Return the (X, Y) coordinate for the center point of the cell that contains the specified text.  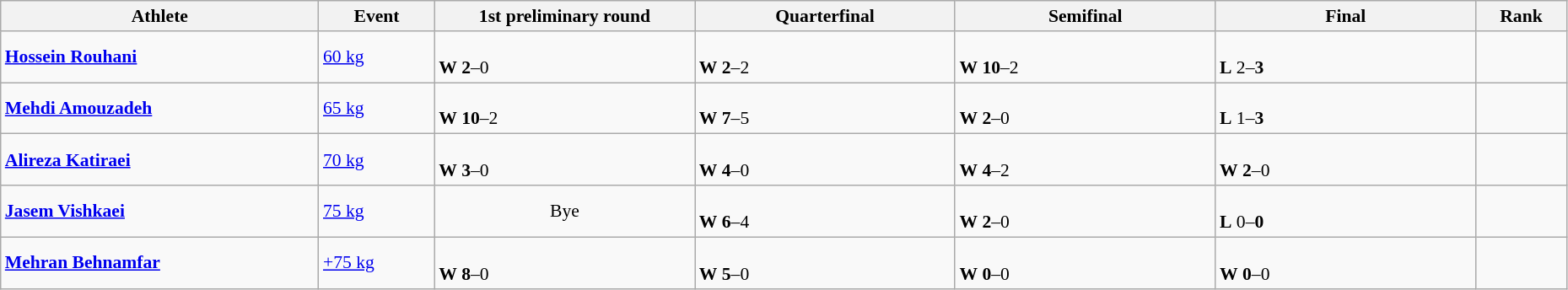
Mehran Behnamfar (160, 263)
W 5–0 (825, 263)
W 7–5 (825, 108)
Rank (1522, 16)
75 kg (376, 211)
Quarterfinal (825, 16)
Athlete (160, 16)
Hossein Rouhani (160, 57)
W 4–0 (825, 160)
Alireza Katiraei (160, 160)
L 1–3 (1346, 108)
+75 kg (376, 263)
W 6–4 (825, 211)
Final (1346, 16)
Jasem Vishkaei (160, 211)
65 kg (376, 108)
1st preliminary round (565, 16)
W 3–0 (565, 160)
W 2–2 (825, 57)
L 0–0 (1346, 211)
Mehdi Amouzadeh (160, 108)
L 2–3 (1346, 57)
70 kg (376, 160)
W 4–2 (1085, 160)
Event (376, 16)
Bye (565, 211)
Semifinal (1085, 16)
W 8–0 (565, 263)
60 kg (376, 57)
